Pinpoint the cell where the given text exists, returning its (x, y) midpoint coordinate. 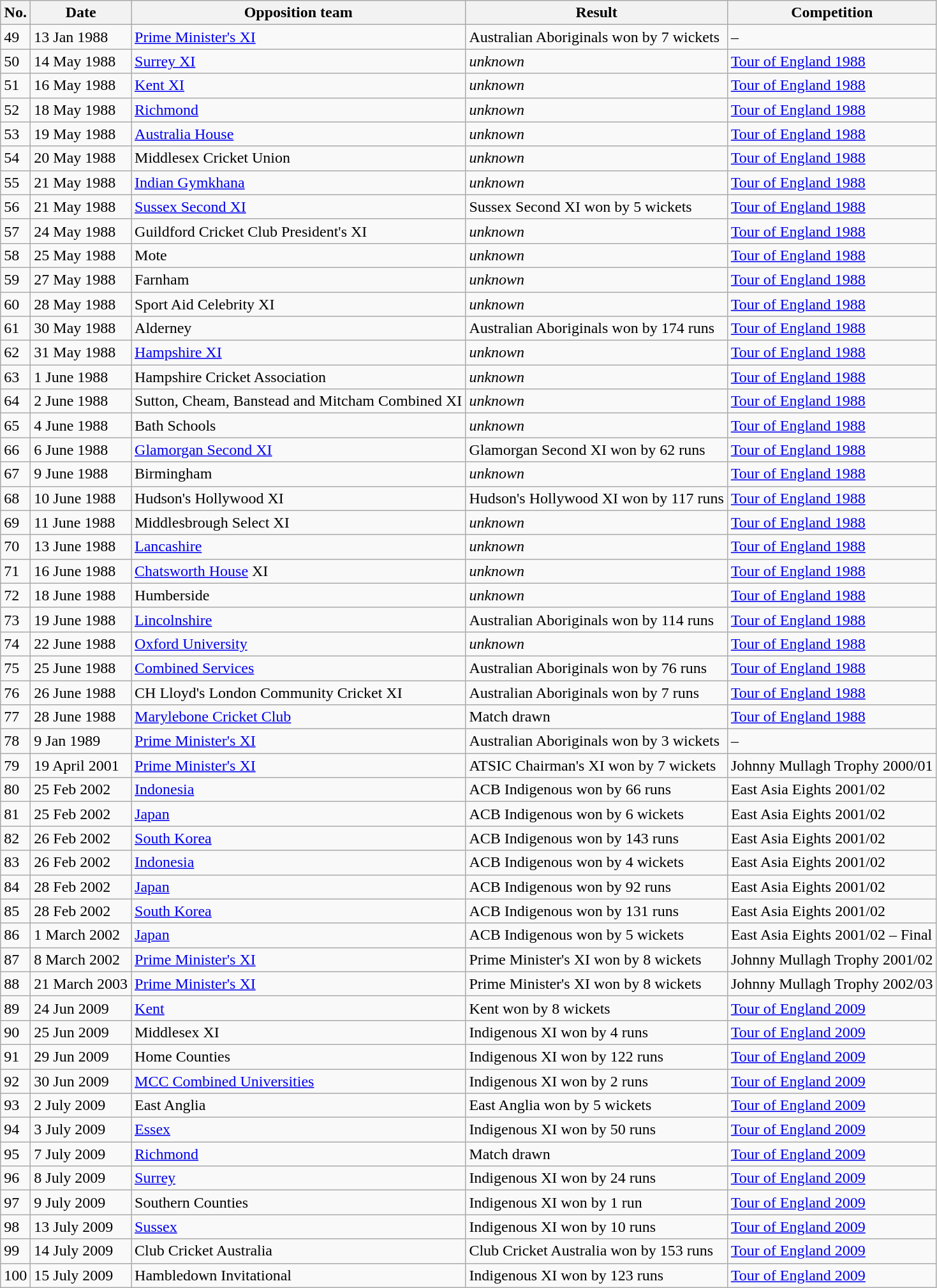
9 June 1988 (81, 474)
Club Cricket Australia won by 153 runs (597, 1251)
ACB Indigenous won by 92 runs (597, 887)
26 June 1988 (81, 692)
31 May 1988 (81, 353)
92 (15, 1081)
29 Jun 2009 (81, 1056)
No. (15, 13)
ACB Indigenous won by 4 wickets (597, 862)
ACB Indigenous won by 131 runs (597, 911)
58 (15, 255)
Indigenous XI won by 10 runs (597, 1227)
19 June 1988 (81, 619)
88 (15, 984)
8 March 2002 (81, 959)
8 July 2009 (81, 1178)
25 June 1988 (81, 668)
East Anglia (299, 1106)
80 (15, 790)
50 (15, 61)
95 (15, 1154)
Kent (299, 1008)
Sutton, Cheam, Banstead and Mitcham Combined XI (299, 401)
Essex (299, 1130)
Southern Counties (299, 1203)
87 (15, 959)
15 July 2009 (81, 1275)
Chatsworth House XI (299, 571)
28 June 1988 (81, 717)
Surrey (299, 1178)
16 May 1988 (81, 85)
22 June 1988 (81, 644)
Indian Gymkhana (299, 182)
52 (15, 110)
9 Jan 1989 (81, 741)
6 June 1988 (81, 450)
73 (15, 619)
ACB Indigenous won by 143 runs (597, 838)
Opposition team (299, 13)
18 May 1988 (81, 110)
ATSIC Chairman's XI won by 7 wickets (597, 766)
Indigenous XI won by 2 runs (597, 1081)
Date (81, 13)
Australia House (299, 134)
64 (15, 401)
Middlesbrough Select XI (299, 522)
ACB Indigenous won by 66 runs (597, 790)
Home Counties (299, 1056)
Indigenous XI won by 123 runs (597, 1275)
7 July 2009 (81, 1154)
Australian Aboriginals won by 7 runs (597, 692)
72 (15, 595)
Australian Aboriginals won by 174 runs (597, 329)
Hambledown Invitational (299, 1275)
Indigenous XI won by 1 run (597, 1203)
49 (15, 37)
13 July 2009 (81, 1227)
96 (15, 1178)
24 May 1988 (81, 231)
Indigenous XI won by 24 runs (597, 1178)
Bath Schools (299, 426)
2 July 2009 (81, 1106)
100 (15, 1275)
Australian Aboriginals won by 114 runs (597, 619)
16 June 1988 (81, 571)
57 (15, 231)
Combined Services (299, 668)
Birmingham (299, 474)
1 June 1988 (81, 377)
CH Lloyd's London Community Cricket XI (299, 692)
20 May 1988 (81, 158)
84 (15, 887)
86 (15, 935)
68 (15, 498)
62 (15, 353)
Hudson's Hollywood XI won by 117 runs (597, 498)
93 (15, 1106)
East Asia Eights 2001/02 – Final (832, 935)
Club Cricket Australia (299, 1251)
99 (15, 1251)
55 (15, 182)
9 July 2009 (81, 1203)
21 March 2003 (81, 984)
18 June 1988 (81, 595)
1 March 2002 (81, 935)
Kent won by 8 wickets (597, 1008)
Surrey XI (299, 61)
Sport Aid Celebrity XI (299, 304)
61 (15, 329)
Australian Aboriginals won by 7 wickets (597, 37)
83 (15, 862)
ACB Indigenous won by 5 wickets (597, 935)
59 (15, 279)
Middlesex XI (299, 1032)
Sussex Second XI won by 5 wickets (597, 207)
25 May 1988 (81, 255)
Marylebone Cricket Club (299, 717)
Indigenous XI won by 122 runs (597, 1056)
3 July 2009 (81, 1130)
Johnny Mullagh Trophy 2002/03 (832, 984)
69 (15, 522)
Result (597, 13)
19 April 2001 (81, 766)
Lincolnshire (299, 619)
Johnny Mullagh Trophy 2000/01 (832, 766)
71 (15, 571)
Hudson's Hollywood XI (299, 498)
70 (15, 547)
MCC Combined Universities (299, 1081)
97 (15, 1203)
Mote (299, 255)
Alderney (299, 329)
Kent XI (299, 85)
75 (15, 668)
30 May 1988 (81, 329)
89 (15, 1008)
51 (15, 85)
77 (15, 717)
81 (15, 814)
Glamorgan Second XI won by 62 runs (597, 450)
30 Jun 2009 (81, 1081)
Oxford University (299, 644)
60 (15, 304)
76 (15, 692)
4 June 1988 (81, 426)
63 (15, 377)
Humberside (299, 595)
53 (15, 134)
13 Jan 1988 (81, 37)
14 July 2009 (81, 1251)
91 (15, 1056)
28 May 1988 (81, 304)
78 (15, 741)
Farnham (299, 279)
25 Jun 2009 (81, 1032)
98 (15, 1227)
67 (15, 474)
Lancashire (299, 547)
Competition (832, 13)
27 May 1988 (81, 279)
2 June 1988 (81, 401)
65 (15, 426)
East Anglia won by 5 wickets (597, 1106)
19 May 1988 (81, 134)
ACB Indigenous won by 6 wickets (597, 814)
79 (15, 766)
Guildford Cricket Club President's XI (299, 231)
54 (15, 158)
90 (15, 1032)
85 (15, 911)
74 (15, 644)
Sussex (299, 1227)
Middlesex Cricket Union (299, 158)
Sussex Second XI (299, 207)
11 June 1988 (81, 522)
24 Jun 2009 (81, 1008)
94 (15, 1130)
10 June 1988 (81, 498)
Australian Aboriginals won by 3 wickets (597, 741)
13 June 1988 (81, 547)
82 (15, 838)
Indigenous XI won by 50 runs (597, 1130)
14 May 1988 (81, 61)
Johnny Mullagh Trophy 2001/02 (832, 959)
Australian Aboriginals won by 76 runs (597, 668)
56 (15, 207)
Indigenous XI won by 4 runs (597, 1032)
Hampshire XI (299, 353)
Hampshire Cricket Association (299, 377)
Glamorgan Second XI (299, 450)
66 (15, 450)
